Return [X, Y] of the center of cell containing provided text 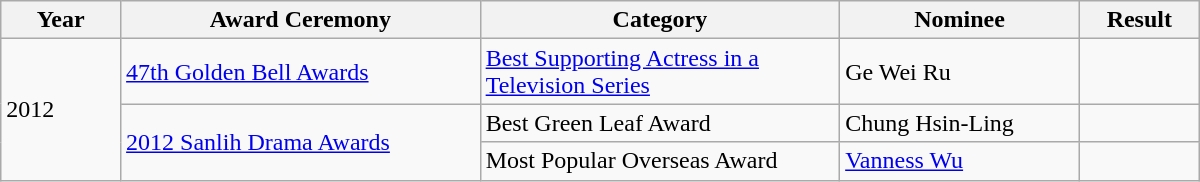
Vanness Wu [960, 161]
2012 [61, 110]
Most Popular Overseas Award [660, 161]
2012 Sanlih Drama Awards [301, 142]
Nominee [960, 20]
Ge Wei Ru [960, 72]
Award Ceremony [301, 20]
Year [61, 20]
Best Green Leaf Award [660, 123]
Result [1139, 20]
Chung Hsin-Ling [960, 123]
47th Golden Bell Awards [301, 72]
Category [660, 20]
Best Supporting Actress in a Television Series [660, 72]
